From the cell containing the given text, extract its center point as (X, Y) coordinate. 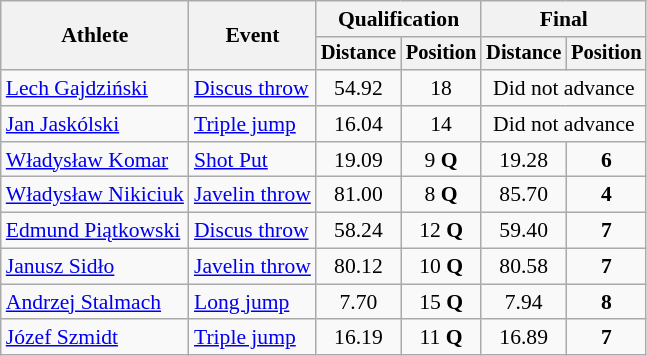
Event (252, 36)
Władysław Nikiciuk (95, 195)
Qualification (398, 19)
Józef Szmidt (95, 338)
6 (606, 160)
16.19 (358, 338)
14 (441, 124)
Jan Jaskólski (95, 124)
8 Q (441, 195)
Andrzej Stalmach (95, 302)
16.04 (358, 124)
Athlete (95, 36)
12 Q (441, 231)
Long jump (252, 302)
11 Q (441, 338)
Janusz Sidło (95, 267)
Władysław Komar (95, 160)
85.70 (524, 195)
15 Q (441, 302)
19.09 (358, 160)
Final (564, 19)
54.92 (358, 88)
58.24 (358, 231)
4 (606, 195)
Edmund Piątkowski (95, 231)
8 (606, 302)
19.28 (524, 160)
59.40 (524, 231)
80.12 (358, 267)
10 Q (441, 267)
Lech Gajdziński (95, 88)
18 (441, 88)
81.00 (358, 195)
80.58 (524, 267)
7.94 (524, 302)
Shot Put (252, 160)
7.70 (358, 302)
16.89 (524, 338)
9 Q (441, 160)
